Locate the cell with the specified text and output its [X, Y] center coordinate. 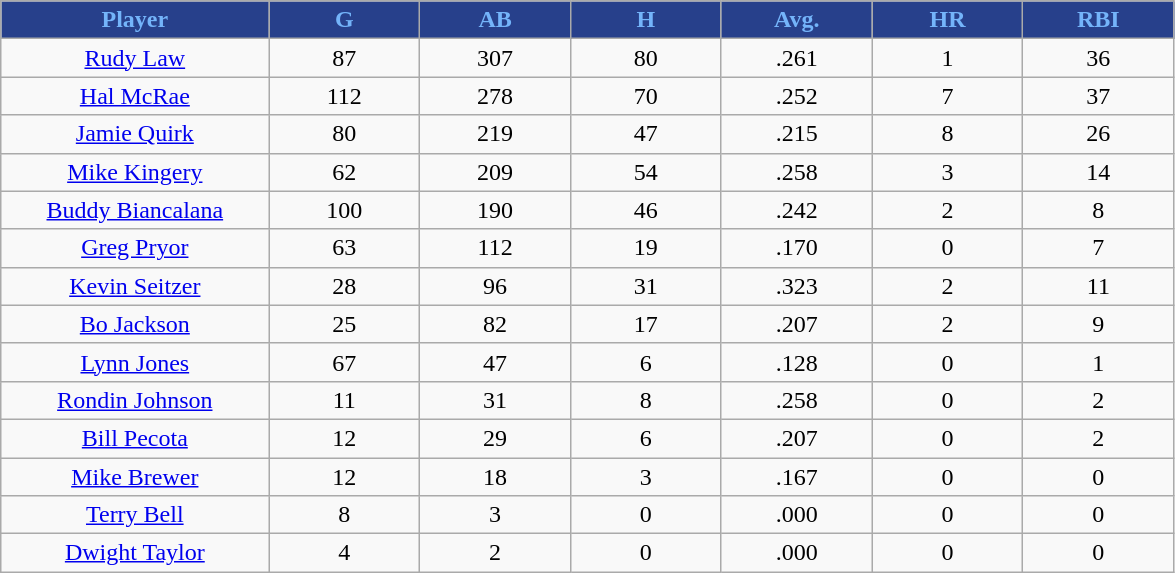
.252 [796, 96]
.323 [796, 286]
Jamie Quirk [135, 134]
100 [344, 210]
25 [344, 324]
Player [135, 20]
Buddy Biancalana [135, 210]
.128 [796, 362]
.170 [796, 248]
190 [496, 210]
54 [646, 172]
G [344, 20]
Kevin Seitzer [135, 286]
9 [1098, 324]
HR [948, 20]
Mike Kingery [135, 172]
36 [1098, 58]
Mike Brewer [135, 477]
.215 [796, 134]
H [646, 20]
14 [1098, 172]
63 [344, 248]
37 [1098, 96]
219 [496, 134]
Bill Pecota [135, 438]
AB [496, 20]
307 [496, 58]
209 [496, 172]
67 [344, 362]
Bo Jackson [135, 324]
RBI [1098, 20]
82 [496, 324]
96 [496, 286]
Rudy Law [135, 58]
19 [646, 248]
17 [646, 324]
.242 [796, 210]
Terry Bell [135, 515]
Hal McRae [135, 96]
.261 [796, 58]
Rondin Johnson [135, 400]
Avg. [796, 20]
46 [646, 210]
28 [344, 286]
87 [344, 58]
4 [344, 553]
Lynn Jones [135, 362]
18 [496, 477]
278 [496, 96]
26 [1098, 134]
29 [496, 438]
62 [344, 172]
Dwight Taylor [135, 553]
.167 [796, 477]
Greg Pryor [135, 248]
70 [646, 96]
